Locate the cell with the specified text and output its [x, y] center coordinate. 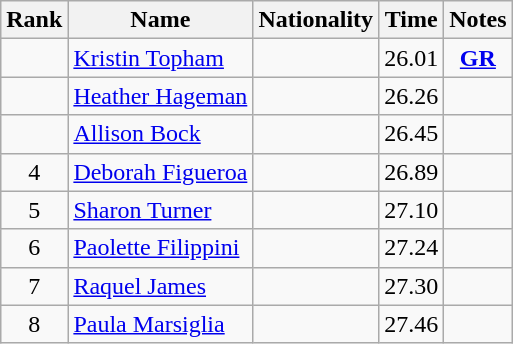
Nationality [316, 20]
Heather Hageman [160, 96]
8 [34, 324]
26.45 [412, 134]
GR [478, 58]
Kristin Topham [160, 58]
Rank [34, 20]
5 [34, 210]
Sharon Turner [160, 210]
7 [34, 286]
27.10 [412, 210]
Paolette Filippini [160, 248]
Raquel James [160, 286]
26.89 [412, 172]
26.01 [412, 58]
Deborah Figueroa [160, 172]
27.24 [412, 248]
26.26 [412, 96]
Allison Bock [160, 134]
Paula Marsiglia [160, 324]
Name [160, 20]
6 [34, 248]
Notes [478, 20]
Time [412, 20]
27.30 [412, 286]
27.46 [412, 324]
4 [34, 172]
